Locate the cell with the specified text and output its [X, Y] center coordinate. 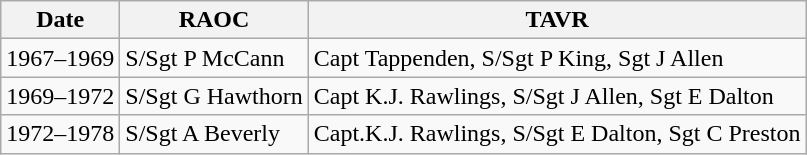
S/Sgt A Beverly [214, 134]
S/Sgt P McCann [214, 58]
Capt K.J. Rawlings, S/Sgt J Allen, Sgt E Dalton [557, 96]
1972–1978 [60, 134]
RAOC [214, 20]
S/Sgt G Hawthorn [214, 96]
Date [60, 20]
Capt Tappenden, S/Sgt P King, Sgt J Allen [557, 58]
1969–1972 [60, 96]
1967–1969 [60, 58]
Capt.K.J. Rawlings, S/Sgt E Dalton, Sgt C Preston [557, 134]
TAVR [557, 20]
